Output the (X, Y) coordinate of the center of the cell containing the given text.  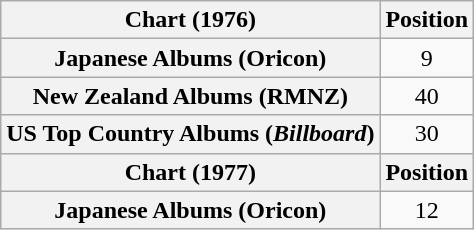
New Zealand Albums (RMNZ) (190, 96)
40 (427, 96)
9 (427, 58)
US Top Country Albums (Billboard) (190, 134)
Chart (1976) (190, 20)
Chart (1977) (190, 172)
12 (427, 210)
30 (427, 134)
